Extract the (x, y) coordinate from the center of the cell holding the provided text.  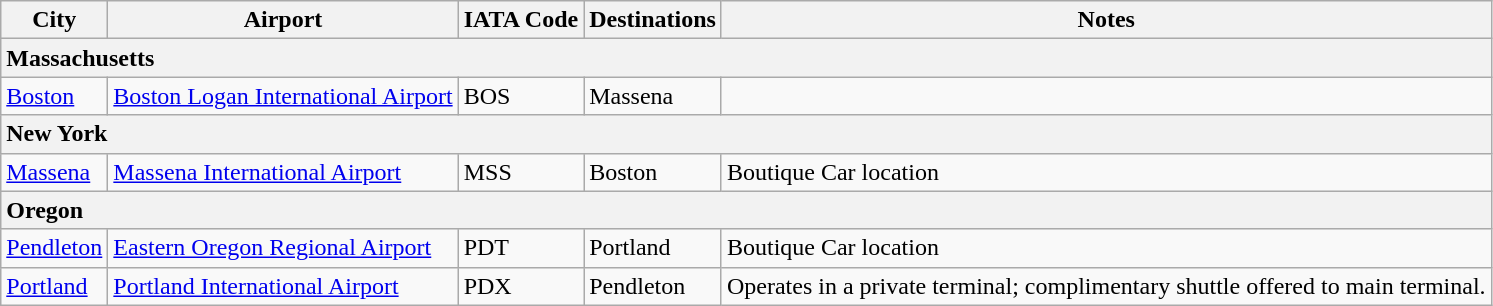
PDT (521, 248)
Oregon (746, 210)
BOS (521, 96)
Destinations (653, 20)
Boston Logan International Airport (283, 96)
New York (746, 134)
Operates in a private terminal; complimentary shuttle offered to main terminal. (1106, 286)
City (54, 20)
PDX (521, 286)
IATA Code (521, 20)
Portland International Airport (283, 286)
Notes (1106, 20)
Massachusetts (746, 58)
Massena International Airport (283, 172)
MSS (521, 172)
Airport (283, 20)
Eastern Oregon Regional Airport (283, 248)
